Return the (X, Y) coordinate for the center point of the cell that contains the specified text.  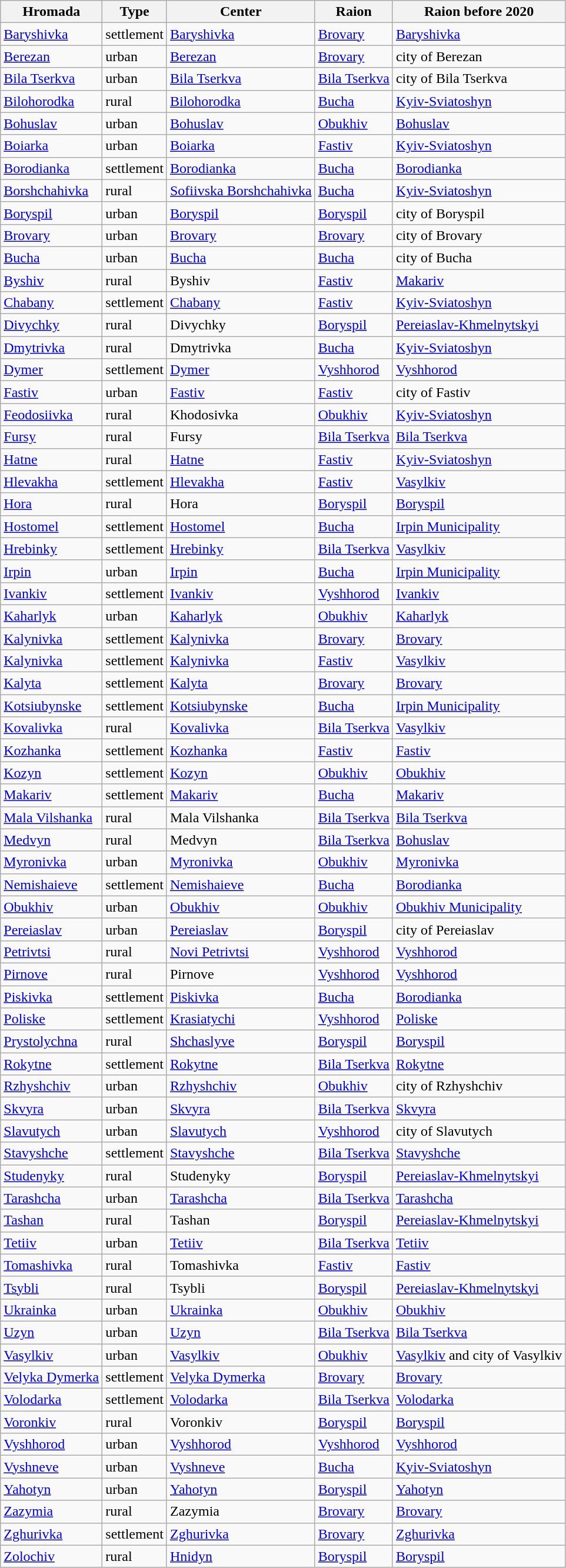
Novi Petrivtsi (241, 952)
Hnidyn (241, 1556)
Zolochiv (52, 1556)
city of Berezan (479, 56)
Prystolychna (52, 1042)
Feodosiivka (52, 415)
city of Rzhyshchiv (479, 1086)
city of Pereiaslav (479, 929)
Shchaslyve (241, 1042)
Center (241, 12)
city of Bucha (479, 258)
city of Boryspil (479, 213)
city of Slavutych (479, 1131)
Type (135, 12)
city of Brovary (479, 235)
Vasylkiv and city of Vasylkiv (479, 1355)
city of Fastiv (479, 392)
Raion (354, 12)
city of Bila Tserkva (479, 79)
Krasiatychi (241, 1019)
Borshchahivka (52, 191)
Petrivtsi (52, 952)
Sofiivska Borshchahivka (241, 191)
Hromada (52, 12)
Obukhiv Municipality (479, 907)
Khodosivka (241, 415)
Raion before 2020 (479, 12)
